Return [x, y] of the center of cell containing provided text 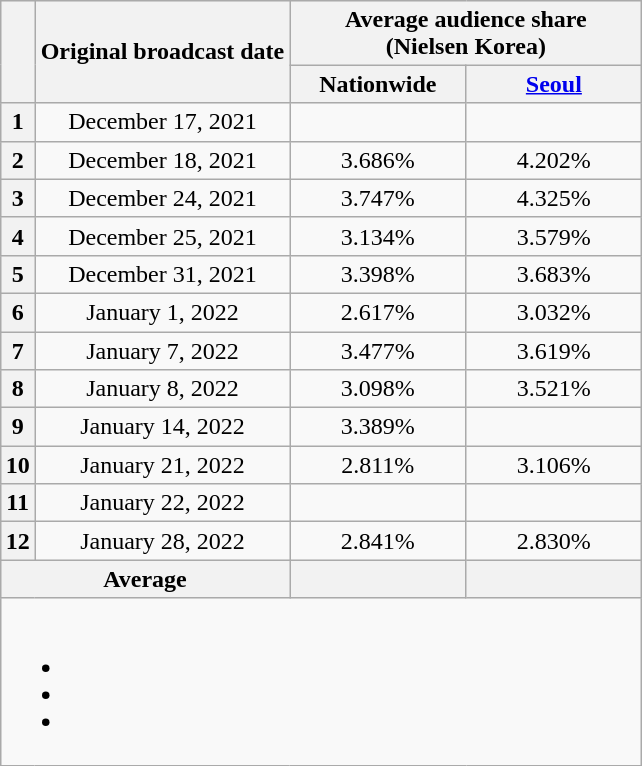
3.389% [378, 427]
2 [18, 160]
January 7, 2022 [162, 351]
9 [18, 427]
3.398% [378, 274]
3.521% [554, 389]
2.617% [378, 312]
December 18, 2021 [162, 160]
January 22, 2022 [162, 503]
Nationwide [378, 84]
3.619% [554, 351]
4.202% [554, 160]
3.686% [378, 160]
8 [18, 389]
12 [18, 541]
December 17, 2021 [162, 122]
December 24, 2021 [162, 198]
3.032% [554, 312]
3.747% [378, 198]
January 14, 2022 [162, 427]
January 8, 2022 [162, 389]
3.098% [378, 389]
7 [18, 351]
5 [18, 274]
Average [145, 579]
4.325% [554, 198]
3.683% [554, 274]
December 31, 2021 [162, 274]
December 25, 2021 [162, 236]
2.830% [554, 541]
4 [18, 236]
January 28, 2022 [162, 541]
Average audience share(Nielsen Korea) [466, 32]
2.811% [378, 465]
3.477% [378, 351]
January 21, 2022 [162, 465]
1 [18, 122]
3 [18, 198]
Seoul [554, 84]
11 [18, 503]
3.106% [554, 465]
10 [18, 465]
Original broadcast date [162, 52]
3.134% [378, 236]
6 [18, 312]
3.579% [554, 236]
January 1, 2022 [162, 312]
2.841% [378, 541]
